Provide the (X, Y) coordinate of the cell's center where the given text is located.  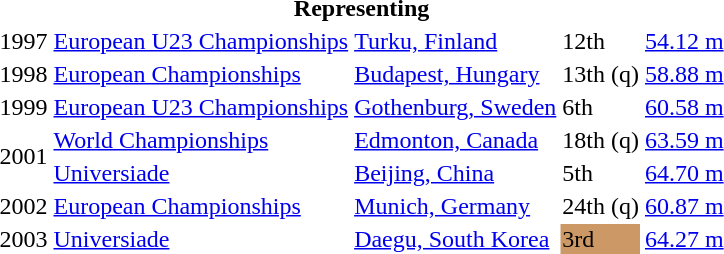
6th (601, 107)
24th (q) (601, 206)
Beijing, China (456, 173)
18th (q) (601, 140)
Gothenburg, Sweden (456, 107)
3rd (601, 239)
Edmonton, Canada (456, 140)
13th (q) (601, 74)
5th (601, 173)
12th (601, 41)
Munich, Germany (456, 206)
Daegu, South Korea (456, 239)
World Championships (201, 140)
Turku, Finland (456, 41)
Budapest, Hungary (456, 74)
